Extract the [x, y] coordinate from the center of the cell holding the provided text.  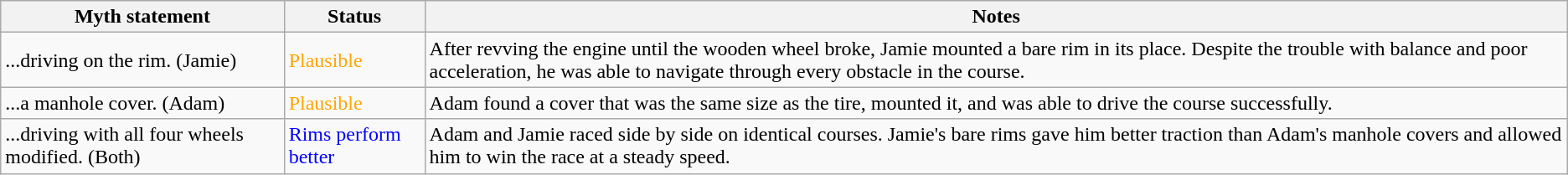
Adam found a cover that was the same size as the tire, mounted it, and was able to drive the course successfully. [996, 103]
...driving on the rim. (Jamie) [142, 60]
Rims perform better [354, 146]
...a manhole cover. (Adam) [142, 103]
...driving with all four wheels modified. (Both) [142, 146]
Notes [996, 17]
Status [354, 17]
Myth statement [142, 17]
